Capture the cell that displays the provided text and extract its [X, Y] central coordinate. 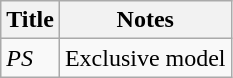
PS [30, 58]
Title [30, 20]
Notes [145, 20]
Exclusive model [145, 58]
